Return (X, Y) of the center of cell containing provided text 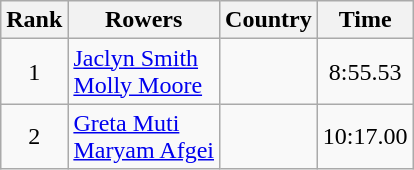
Greta MutiMaryam Afgei (144, 136)
Time (365, 20)
Rank (34, 20)
2 (34, 136)
10:17.00 (365, 136)
Country (269, 20)
Rowers (144, 20)
1 (34, 72)
Jaclyn SmithMolly Moore (144, 72)
8:55.53 (365, 72)
